Locate the cell with the specified text and output its (x, y) center coordinate. 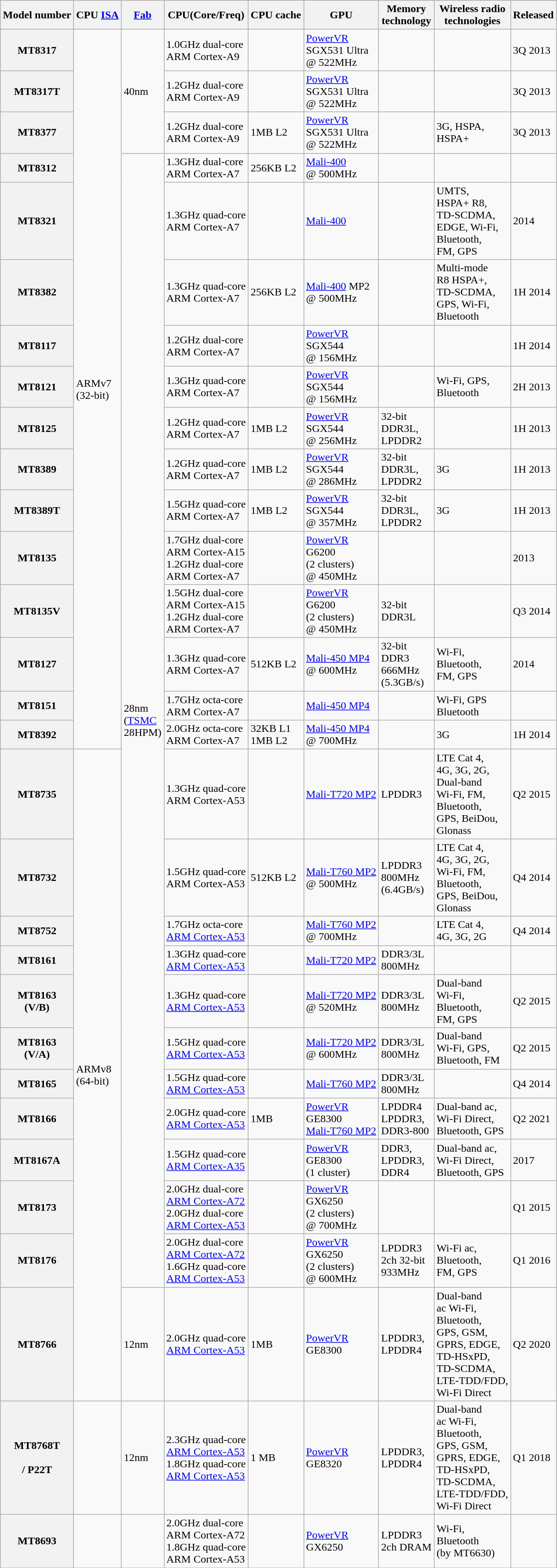
2.0GHz dual-core ARM Cortex-A72 1.6GHz quad-core ARM Cortex-A53 (206, 1260)
UMTS, HSPA+ R8, TD-SCDMA, EDGE, Wi-Fi, Bluetooth, FM, GPS (472, 221)
Wi-Fi ac, Bluetooth, FM, GPS (472, 1260)
MT8135V (37, 611)
Q1 2016 (533, 1260)
PowerVR GE8300 Mali-T760 MP2 (341, 1119)
2.0GHz dual-core ARM Cortex-A72 2.0GHz dual-core ARM Cortex-A53 (206, 1207)
1.7GHz dual-core ARM Cortex-A15 1.2GHz dual-core ARM Cortex-A7 (206, 558)
2H 2013 (533, 387)
LPDDR3 2ch DRAM (407, 1542)
MT8752 (37, 931)
MT8125 (37, 428)
PowerVR GE8320 (341, 1458)
Wireless radio technologies (472, 15)
ARMv8 (64-bit) (97, 1075)
LTE Cat 4, 4G, 3G, 2G, Dual-band Wi-Fi, FM, Bluetooth, GPS, BeiDou, Glonass (472, 794)
Model number (37, 15)
MT8167A (37, 1160)
32KB L1 1MB L2 (276, 735)
MT8377 (37, 132)
CPU cache (276, 15)
PowerVR GX6250 (2 clusters) @ 600MHz (341, 1260)
Q3 2014 (533, 611)
Q2 2020 (533, 1344)
Mali-400 (341, 221)
LTE Cat 4, 4G, 3G, 2G, Wi-Fi, FM, Bluetooth, GPS, BeiDou, Glonass (472, 877)
PowerVR SGX544 @ 256MHz (341, 428)
PowerVR GX6250 (341, 1542)
MT8389T (37, 510)
LPDDR3 2ch 32-bit 933MHz (407, 1260)
Memory technology (407, 15)
LPDDR3 (407, 794)
MT8312 (37, 167)
MT8735 (37, 794)
1.0GHz dual-core ARM Cortex-A9 (206, 50)
PowerVR GX6250 (2 clusters) @ 700MHz (341, 1207)
2017 (533, 1160)
MT8693 (37, 1542)
MT8392 (37, 735)
Wi-Fi, GPS, Bluetooth (472, 387)
1 MB (276, 1458)
MT8127 (37, 664)
MT8766 (37, 1344)
PowerVR GE8300 (341, 1344)
Mali-400 @ 500MHz (341, 167)
GPU (341, 15)
MT8173 (37, 1207)
1.5GHz quad-core ARM Cortex-A7 (206, 510)
MT8161 (37, 960)
MT8389 (37, 469)
MT8732 (37, 877)
LTE Cat 4, 4G, 3G, 2G (472, 931)
MT8135 (37, 558)
MT8317T (37, 91)
Mali-T760 MP2 @ 700MHz (341, 931)
1.2GHz dual-core ARM Cortex-A7 (206, 346)
3G, HSPA, HSPA+ (472, 132)
PowerVR GE8300 (1 cluster) (341, 1160)
40nm (142, 91)
MT8317 (37, 50)
2013 (533, 558)
Q2 2021 (533, 1119)
PowerVR SGX544 @ 286MHz (341, 469)
Multi-mode R8 HSPA+, TD-SCDMA, GPS, Wi-Fi, Bluetooth (472, 292)
Mali-T720 MP2 @ 600MHz (341, 1048)
MT8382 (37, 292)
MT8165 (37, 1083)
MT8166 (37, 1119)
2.3GHz quad-core ARM Cortex-A53 1.8GHz quad-core ARM Cortex-A53 (206, 1458)
ARMv7(32-bit) (97, 389)
Mali-450 MP4 @ 600MHz (341, 664)
PowerVR SGX544 @ 357MHz (341, 510)
MT8151 (37, 705)
Fab (142, 15)
Wi-Fi, GPS Bluetooth (472, 705)
1.5GHz quad-core ARM Cortex-A35 (206, 1160)
Mali-T720 MP2 @ 520MHz (341, 1001)
Mali-450 MP4 (341, 705)
32-bit DDR3 666MHz (5.3GB/s) (407, 664)
Q1 2018 (533, 1458)
MT8768T / P22T (37, 1458)
2.0GHz dual-core ARM Cortex-A72 1.8GHz quad-core ARM Cortex-A53 (206, 1542)
Dual-band Wi-Fi, Bluetooth, FM, GPS (472, 1001)
1.5GHz dual-core ARM Cortex-A15 1.2GHz dual-core ARM Cortex-A7 (206, 611)
1.3GHz dual-core ARM Cortex-A7 (206, 167)
2.0GHz octa-core ARM Cortex-A7 (206, 735)
Wi-Fi, Bluetooth (by MT6630) (472, 1542)
LPDDR4 LPDDR3, DDR3-800 (407, 1119)
MT8121 (37, 387)
MT8163 (V/B) (37, 1001)
Mali-400 MP2 @ 500MHz (341, 292)
CPU(Core/Freq) (206, 15)
Dual-band Wi-Fi, GPS, Bluetooth, FM (472, 1048)
1.7GHz octa-core ARM Cortex-A7 (206, 705)
MT8163 (V/A) (37, 1048)
LPDDR3 800MHz (6.4GB/s) (407, 877)
Released (533, 15)
CPU ISA (97, 15)
MT8176 (37, 1260)
1.7GHz octa-core ARM Cortex-A53 (206, 931)
MT8117 (37, 346)
DDR3, LPDDR3, DDR4 (407, 1160)
32-bit DDR3L (407, 611)
Mali-T760 MP2 @ 500MHz (341, 877)
Wi-Fi, Bluetooth, FM, GPS (472, 664)
MT8321 (37, 221)
Mali-T760 MP2 (341, 1083)
28nm (TSMC 28HPM) (142, 720)
Q1 2015 (533, 1207)
Mali-450 MP4 @ 700MHz (341, 735)
